Identify which cell holds the provided text, then report its [X, Y] central coordinate. 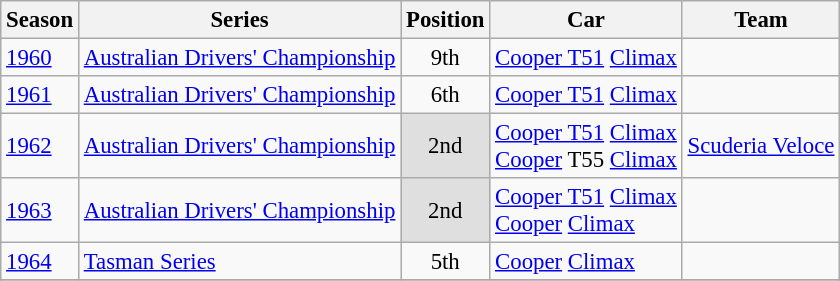
1963 [40, 210]
5th [446, 262]
Cooper T51 Climax Cooper T55 Climax [586, 146]
Tasman Series [239, 262]
1962 [40, 146]
9th [446, 58]
1960 [40, 58]
Scuderia Veloce [761, 146]
Cooper T51 Climax Cooper Climax [586, 210]
Series [239, 20]
Cooper Climax [586, 262]
1961 [40, 95]
Season [40, 20]
Team [761, 20]
Position [446, 20]
Car [586, 20]
1964 [40, 262]
6th [446, 95]
